Output the [X, Y] coordinate of the center of the cell containing the given text.  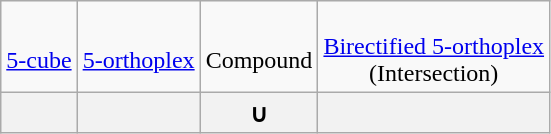
∪ [259, 113]
Birectified 5-orthoplex(Intersection) [434, 47]
Compound [259, 47]
5-orthoplex [138, 47]
5-cube [39, 47]
